Output the [X, Y] coordinate of the center of the cell containing the given text.  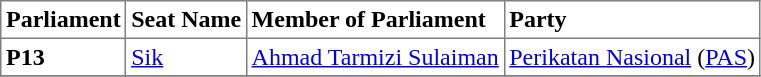
Party [632, 20]
Seat Name [186, 20]
P13 [64, 57]
Sik [186, 57]
Member of Parliament [375, 20]
Ahmad Tarmizi Sulaiman [375, 57]
Perikatan Nasional (PAS) [632, 57]
Parliament [64, 20]
